Search for the cell housing the specified text and yield its [X, Y] center coordinate. 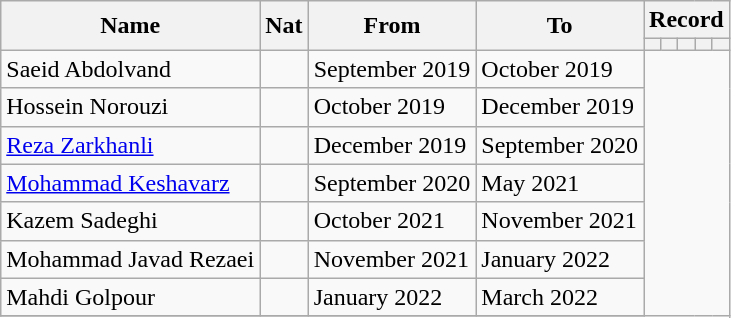
Hossein Norouzi [130, 107]
Saeid Abdolvand [130, 69]
To [560, 26]
Name [130, 26]
Kazem Sadeghi [130, 221]
Reza Zarkhanli [130, 145]
Mohammad Keshavarz [130, 183]
Nat [284, 26]
March 2022 [560, 297]
October 2021 [392, 221]
Record [687, 20]
Mohammad Javad Rezaei [130, 259]
From [392, 26]
May 2021 [560, 183]
Mahdi Golpour [130, 297]
September 2019 [392, 69]
